Determine the [X, Y] coordinate at the center of the cell enclosing the given text.  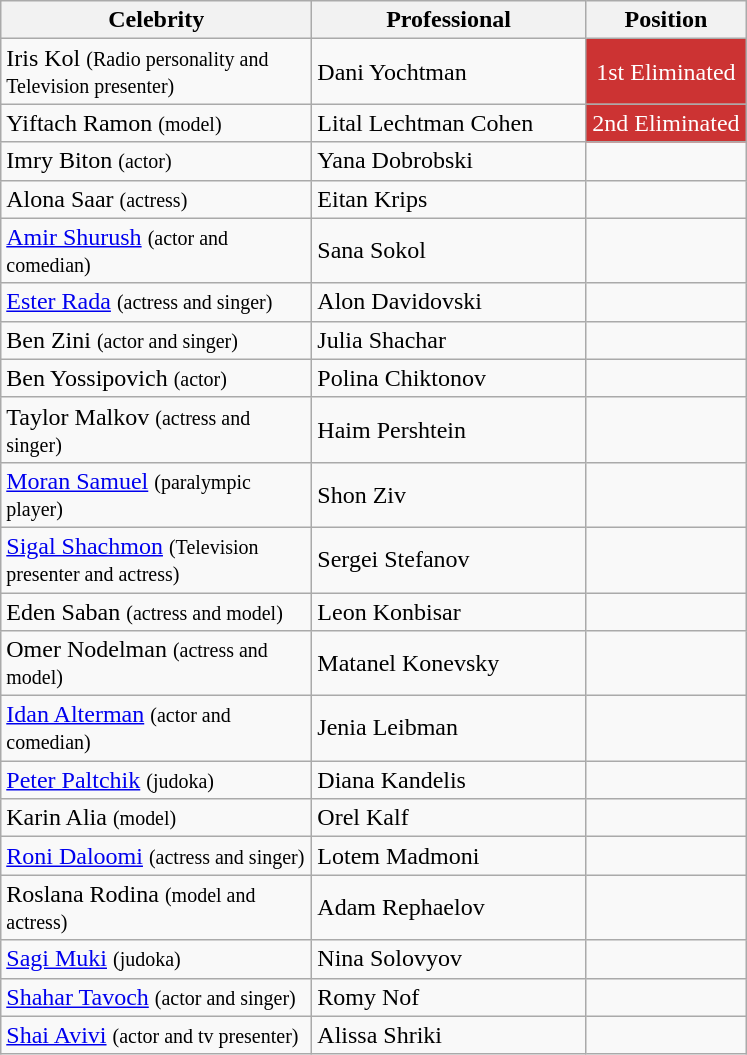
Yiftach Ramon (model) [156, 123]
Eitan Krips [449, 199]
Haim Pershtein [449, 430]
Dani Yochtman [449, 72]
Leon Konbisar [449, 611]
Lital Lechtman Cohen [449, 123]
Sergei Stefanov [449, 560]
Jenia Leibman [449, 728]
Ben Yossipovich (actor) [156, 378]
Taylor Malkov (actress and singer) [156, 430]
Ester Rada (actress and singer) [156, 302]
Shai Avivi (actor and tv presenter) [156, 1035]
Julia Shachar [449, 340]
Moran Samuel (paralympic player) [156, 494]
Karin Alia (model) [156, 818]
Nina Solovyov [449, 959]
Celebrity [156, 20]
Amir Shurush (actor and comedian) [156, 250]
Sagi Muki (judoka) [156, 959]
Yana Dobrobski [449, 161]
Roni Daloomi (actress and singer) [156, 856]
Idan Alterman (actor and comedian) [156, 728]
Professional [449, 20]
Orel Kalf [449, 818]
2nd Eliminated [666, 123]
Peter Paltchik (judoka) [156, 780]
1st Eliminated [666, 72]
Shahar Tavoch (actor and singer) [156, 997]
Sana Sokol [449, 250]
Romy Nof [449, 997]
Imry Biton (actor) [156, 161]
Alissa Shriki [449, 1035]
Polina Chiktonov [449, 378]
Omer Nodelman (actress and model) [156, 664]
Roslana Rodina (model and actress) [156, 908]
Shon Ziv [449, 494]
Eden Saban (actress and model) [156, 611]
Matanel Konevsky [449, 664]
Sigal Shachmon (Television presenter and actress) [156, 560]
Iris Kol (Radio personality and Television presenter) [156, 72]
Adam Rephaelov [449, 908]
Diana Kandelis [449, 780]
Alon Davidovski [449, 302]
Lotem Madmoni [449, 856]
Ben Zini (actor and singer) [156, 340]
Position [666, 20]
Alona Saar (actress) [156, 199]
